From the cell containing the given text, extract its center point as [x, y] coordinate. 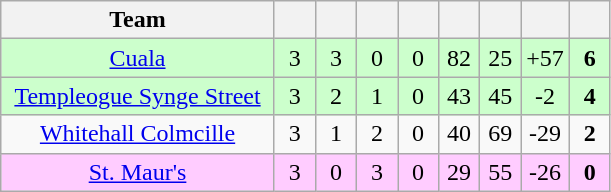
Whitehall Colmcille [138, 134]
Templeogue Synge Street [138, 96]
69 [500, 134]
45 [500, 96]
-2 [546, 96]
82 [460, 58]
-29 [546, 134]
25 [500, 58]
St. Maur's [138, 172]
Team [138, 20]
40 [460, 134]
6 [590, 58]
Cuala [138, 58]
55 [500, 172]
+57 [546, 58]
4 [590, 96]
29 [460, 172]
43 [460, 96]
-26 [546, 172]
